Scan for the cell matching the given text and deliver its [X, Y] coordinate at center. 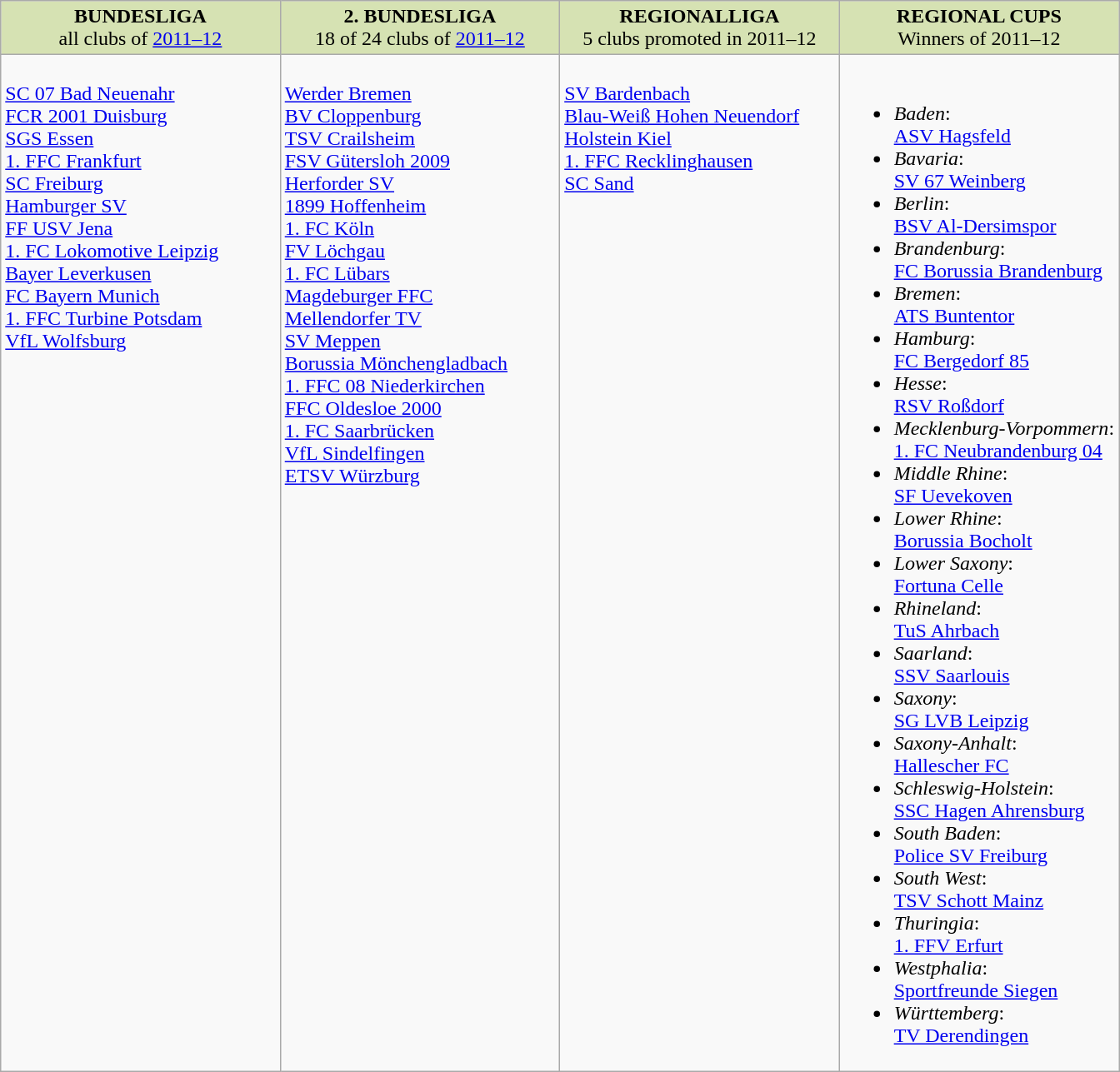
2. BUNDESLIGA18 of 24 clubs of 2011–12 [420, 28]
REGIONALLIGA 5 clubs promoted in 2011–12 [700, 28]
BUNDESLIGAall clubs of 2011–12 [140, 28]
SV BardenbachBlau-Weiß Hohen NeuendorfHolstein Kiel1. FFC RecklinghausenSC Sand [700, 563]
REGIONAL CUPSWinners of 2011–12 [978, 28]
